Search for the cell housing the specified text and yield its [x, y] center coordinate. 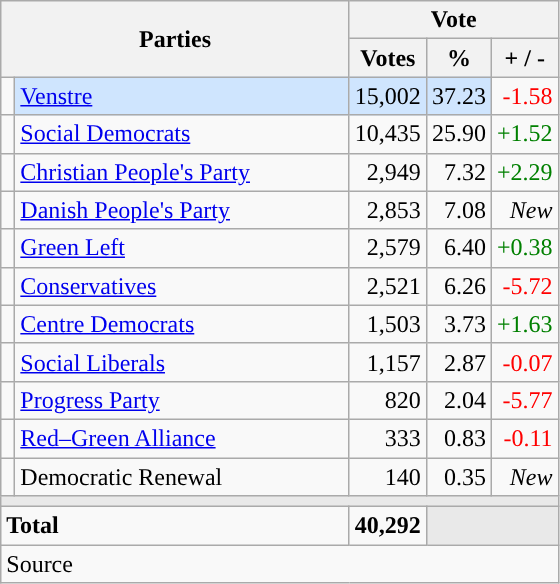
-0.11 [524, 438]
Progress Party [182, 400]
37.23 [458, 96]
Conservatives [182, 286]
Green Left [182, 248]
2.04 [458, 400]
0.83 [458, 438]
0.35 [458, 477]
2,853 [388, 210]
Votes [388, 58]
Social Democrats [182, 134]
6.40 [458, 248]
40,292 [388, 526]
2,579 [388, 248]
333 [388, 438]
Centre Democrats [182, 324]
Democratic Renewal [182, 477]
6.26 [458, 286]
Total [176, 526]
-0.07 [524, 362]
Venstre [182, 96]
820 [388, 400]
% [458, 58]
2.87 [458, 362]
+0.38 [524, 248]
-5.77 [524, 400]
Social Liberals [182, 362]
-5.72 [524, 286]
2,949 [388, 172]
Vote [454, 20]
3.73 [458, 324]
140 [388, 477]
Parties [176, 39]
15,002 [388, 96]
Source [280, 564]
+1.63 [524, 324]
25.90 [458, 134]
+ / - [524, 58]
1,503 [388, 324]
-1.58 [524, 96]
7.32 [458, 172]
+2.29 [524, 172]
7.08 [458, 210]
Christian People's Party [182, 172]
1,157 [388, 362]
Red–Green Alliance [182, 438]
Danish People's Party [182, 210]
2,521 [388, 286]
10,435 [388, 134]
+1.52 [524, 134]
